From the cell containing the given text, extract its center point as [x, y] coordinate. 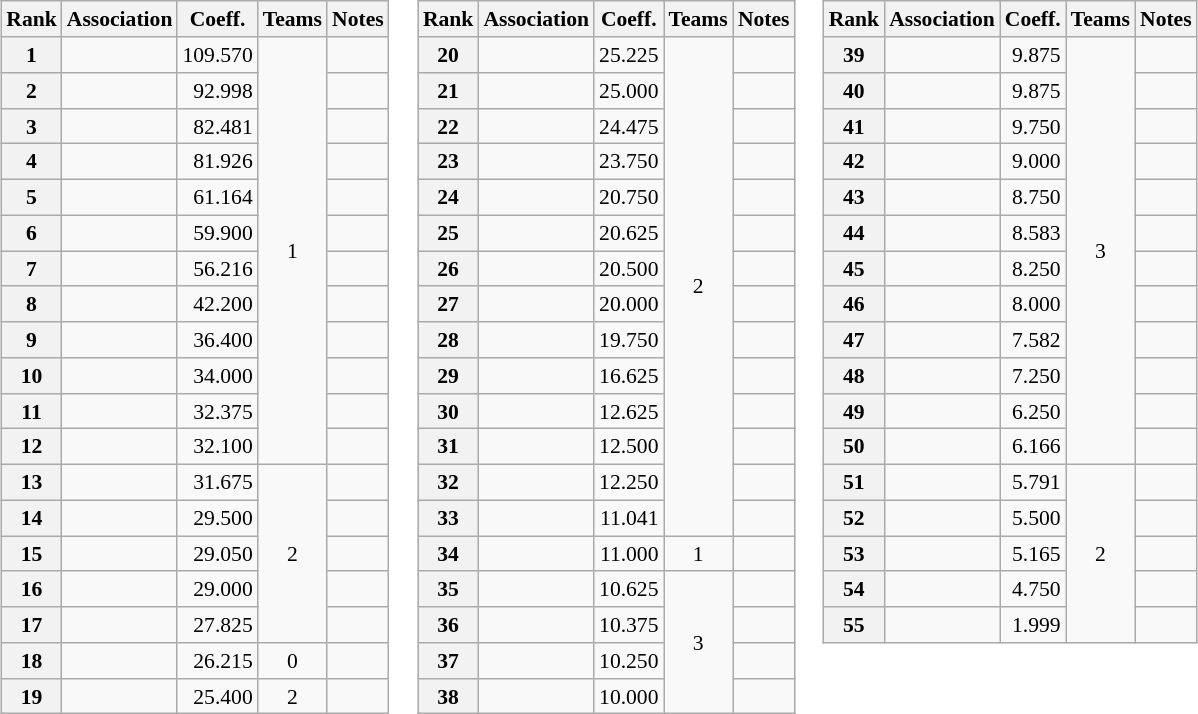
47 [854, 340]
11.041 [628, 518]
32.375 [217, 411]
10.625 [628, 589]
11 [32, 411]
51 [854, 482]
8.583 [1033, 233]
8 [32, 304]
9 [32, 340]
49 [854, 411]
25.225 [628, 55]
6 [32, 233]
22 [448, 126]
10.000 [628, 696]
31 [448, 447]
36.400 [217, 340]
20 [448, 55]
56.216 [217, 269]
10.250 [628, 661]
10 [32, 376]
13 [32, 482]
45 [854, 269]
27.825 [217, 625]
50 [854, 447]
14 [32, 518]
29.050 [217, 554]
16.625 [628, 376]
25.000 [628, 91]
42.200 [217, 304]
24.475 [628, 126]
25 [448, 233]
20.000 [628, 304]
23 [448, 162]
46 [854, 304]
23.750 [628, 162]
34.000 [217, 376]
20.625 [628, 233]
19.750 [628, 340]
41 [854, 126]
40 [854, 91]
32.100 [217, 447]
59.900 [217, 233]
18 [32, 661]
26 [448, 269]
0 [292, 661]
19 [32, 696]
5.791 [1033, 482]
4.750 [1033, 589]
42 [854, 162]
53 [854, 554]
37 [448, 661]
8.000 [1033, 304]
7 [32, 269]
33 [448, 518]
17 [32, 625]
52 [854, 518]
25.400 [217, 696]
109.570 [217, 55]
8.750 [1033, 197]
20.750 [628, 197]
9.000 [1033, 162]
11.000 [628, 554]
82.481 [217, 126]
30 [448, 411]
38 [448, 696]
54 [854, 589]
6.166 [1033, 447]
5.500 [1033, 518]
12.500 [628, 447]
9.750 [1033, 126]
27 [448, 304]
5.165 [1033, 554]
10.375 [628, 625]
8.250 [1033, 269]
61.164 [217, 197]
43 [854, 197]
12 [32, 447]
12.250 [628, 482]
34 [448, 554]
81.926 [217, 162]
29.000 [217, 589]
7.582 [1033, 340]
12.625 [628, 411]
29.500 [217, 518]
29 [448, 376]
26.215 [217, 661]
5 [32, 197]
32 [448, 482]
48 [854, 376]
55 [854, 625]
44 [854, 233]
21 [448, 91]
28 [448, 340]
36 [448, 625]
1.999 [1033, 625]
16 [32, 589]
35 [448, 589]
20.500 [628, 269]
7.250 [1033, 376]
31.675 [217, 482]
39 [854, 55]
92.998 [217, 91]
15 [32, 554]
4 [32, 162]
6.250 [1033, 411]
24 [448, 197]
